Identify which cell holds the provided text, then report its (X, Y) central coordinate. 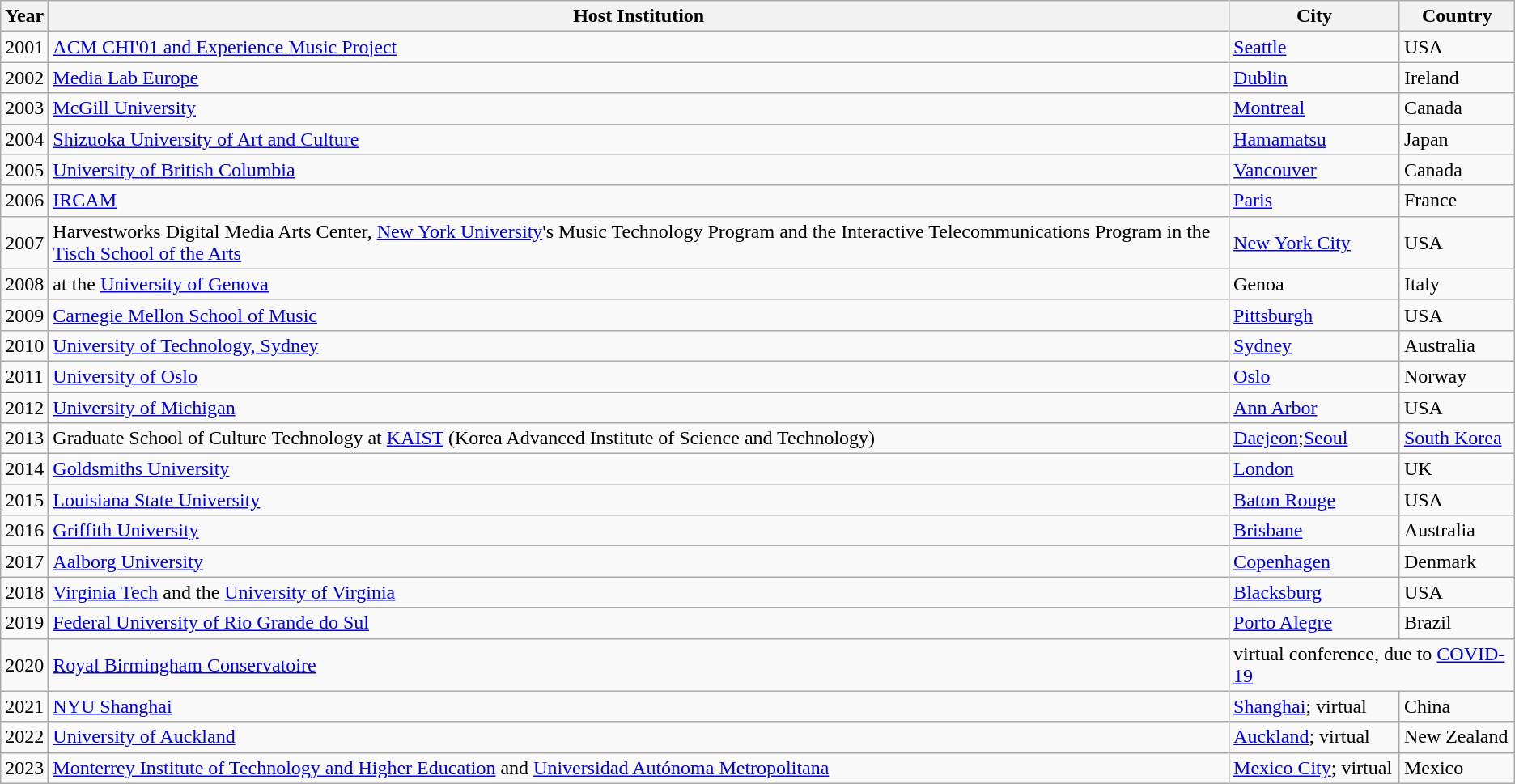
Carnegie Mellon School of Music (639, 315)
2011 (24, 376)
Virginia Tech and the University of Virginia (639, 592)
2014 (24, 469)
Genoa (1314, 284)
University of Auckland (639, 737)
2010 (24, 345)
Ann Arbor (1314, 407)
Brazil (1457, 623)
2003 (24, 108)
City (1314, 16)
South Korea (1457, 439)
at the University of Genova (639, 284)
Shanghai; virtual (1314, 706)
virtual conference, due to COVID-19 (1373, 665)
University of British Columbia (639, 170)
Goldsmiths University (639, 469)
Monterrey Institute of Technology and Higher Education and Universidad Autónoma Metropolitana (639, 768)
Japan (1457, 139)
New Zealand (1457, 737)
2021 (24, 706)
Daejeon;Seoul (1314, 439)
Norway (1457, 376)
2005 (24, 170)
New York City (1314, 243)
Graduate School of Culture Technology at KAIST (Korea Advanced Institute of Science and Technology) (639, 439)
Italy (1457, 284)
Mexico City; virtual (1314, 768)
Oslo (1314, 376)
2002 (24, 78)
Seattle (1314, 47)
Aalborg University (639, 562)
NYU Shanghai (639, 706)
Denmark (1457, 562)
Royal Birmingham Conservatoire (639, 665)
2006 (24, 201)
Copenhagen (1314, 562)
2009 (24, 315)
Paris (1314, 201)
2022 (24, 737)
2015 (24, 500)
University of Michigan (639, 407)
Vancouver (1314, 170)
Baton Rouge (1314, 500)
2013 (24, 439)
China (1457, 706)
Montreal (1314, 108)
Louisiana State University (639, 500)
2007 (24, 243)
2019 (24, 623)
IRCAM (639, 201)
2020 (24, 665)
Dublin (1314, 78)
Media Lab Europe (639, 78)
Hamamatsu (1314, 139)
Brisbane (1314, 531)
Federal University of Rio Grande do Sul (639, 623)
2004 (24, 139)
2017 (24, 562)
McGill University (639, 108)
London (1314, 469)
Auckland; virtual (1314, 737)
University of Technology, Sydney (639, 345)
UK (1457, 469)
Sydney (1314, 345)
2008 (24, 284)
Shizuoka University of Art and Culture (639, 139)
2016 (24, 531)
Mexico (1457, 768)
Griffith University (639, 531)
France (1457, 201)
2012 (24, 407)
University of Oslo (639, 376)
2018 (24, 592)
ACM CHI'01 and Experience Music Project (639, 47)
Ireland (1457, 78)
2001 (24, 47)
Blacksburg (1314, 592)
Pittsburgh (1314, 315)
Porto Alegre (1314, 623)
Host Institution (639, 16)
Country (1457, 16)
Year (24, 16)
2023 (24, 768)
